Identify which cell holds the provided text, then report its [x, y] central coordinate. 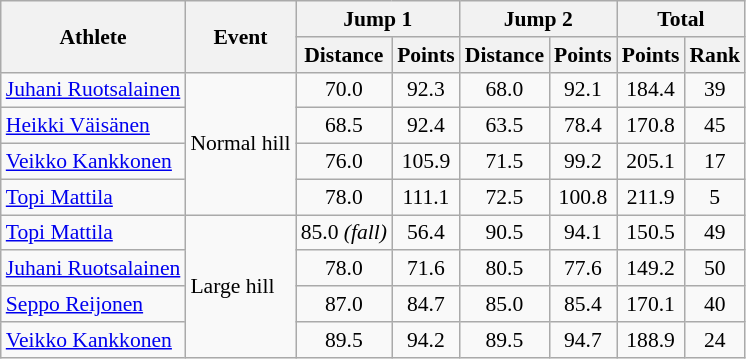
68.0 [504, 90]
24 [714, 340]
111.1 [426, 197]
Rank [714, 55]
Jump 2 [538, 19]
40 [714, 304]
Jump 1 [378, 19]
85.0 [504, 304]
49 [714, 233]
92.1 [583, 90]
70.0 [344, 90]
Total [681, 19]
90.5 [504, 233]
76.0 [344, 162]
Heikki Väisänen [94, 126]
94.2 [426, 340]
63.5 [504, 126]
78.4 [583, 126]
100.8 [583, 197]
94.7 [583, 340]
68.5 [344, 126]
71.6 [426, 269]
150.5 [651, 233]
56.4 [426, 233]
94.1 [583, 233]
5 [714, 197]
85.4 [583, 304]
39 [714, 90]
170.1 [651, 304]
80.5 [504, 269]
92.3 [426, 90]
105.9 [426, 162]
17 [714, 162]
50 [714, 269]
Athlete [94, 36]
211.9 [651, 197]
99.2 [583, 162]
188.9 [651, 340]
184.4 [651, 90]
77.6 [583, 269]
205.1 [651, 162]
84.7 [426, 304]
87.0 [344, 304]
Seppo Reijonen [94, 304]
170.8 [651, 126]
149.2 [651, 269]
Event [240, 36]
92.4 [426, 126]
Normal hill [240, 143]
72.5 [504, 197]
45 [714, 126]
85.0 (fall) [344, 233]
71.5 [504, 162]
Large hill [240, 286]
